Provide the [x, y] coordinate of the cell's center where the given text is located.  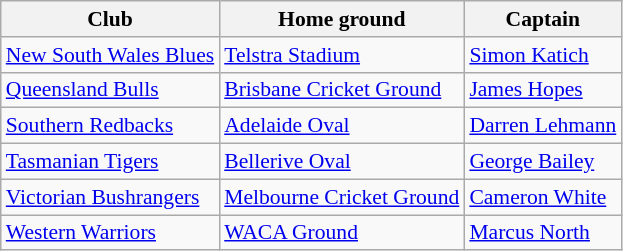
Club [110, 19]
Telstra Stadium [342, 55]
Western Warriors [110, 233]
Victorian Bushrangers [110, 197]
Bellerive Oval [342, 162]
WACA Ground [342, 233]
Adelaide Oval [342, 126]
Queensland Bulls [110, 90]
Marcus North [542, 233]
Simon Katich [542, 55]
Cameron White [542, 197]
Captain [542, 19]
James Hopes [542, 90]
Southern Redbacks [110, 126]
Darren Lehmann [542, 126]
New South Wales Blues [110, 55]
Tasmanian Tigers [110, 162]
Home ground [342, 19]
George Bailey [542, 162]
Melbourne Cricket Ground [342, 197]
Brisbane Cricket Ground [342, 90]
